Return (X, Y) of the center of cell containing provided text 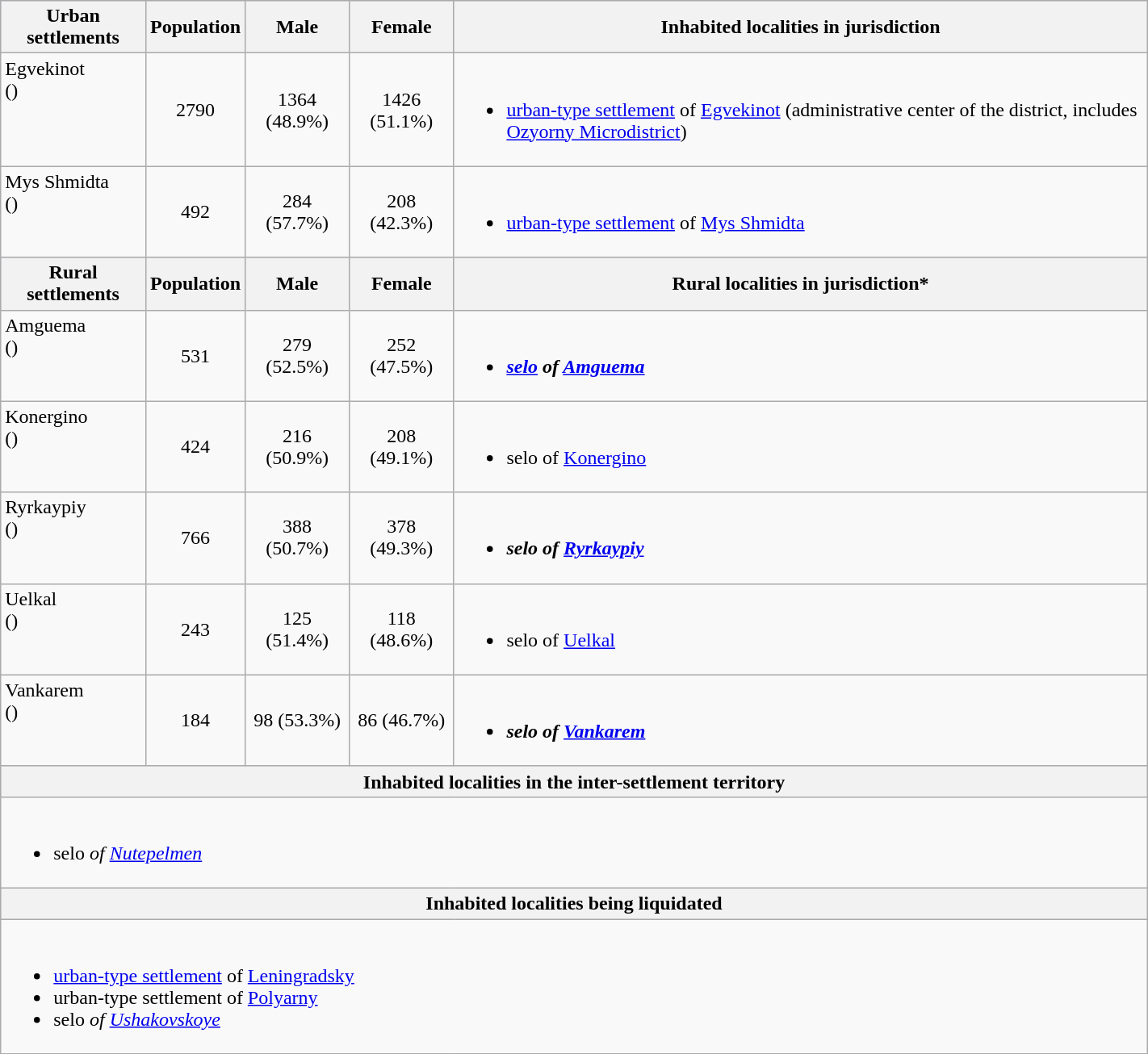
208 (42.3%) (402, 211)
selo of Amguema (801, 355)
424 (195, 447)
243 (195, 629)
Rural localities in jurisdiction* (801, 284)
urban-type settlement of Mys Shmidta (801, 211)
Inhabited localities being liquidated (574, 903)
selo of Vankarem (801, 720)
Vankarem() (73, 720)
selo of Nutepelmen (574, 843)
184 (195, 720)
208 (49.1%) (402, 447)
388 (50.7%) (297, 537)
Inhabited localities in the inter-settlement territory (574, 781)
378 (49.3%) (402, 537)
selo of Uelkal (801, 629)
98 (53.3%) (297, 720)
118 (48.6%) (402, 629)
Amguema() (73, 355)
1426 (51.1%) (402, 110)
531 (195, 355)
selo of Konergino (801, 447)
1364 (48.9%) (297, 110)
Ryrkaypiy() (73, 537)
Urban settlements (73, 27)
492 (195, 211)
selo of Ryrkaypiy (801, 537)
urban-type settlement of Egvekinot (administrative center of the district, includes Ozyorny Microdistrict) (801, 110)
284 (57.7%) (297, 211)
Konergino() (73, 447)
252 (47.5%) (402, 355)
Inhabited localities in jurisdiction (801, 27)
766 (195, 537)
216 (50.9%) (297, 447)
279 (52.5%) (297, 355)
2790 (195, 110)
Rural settlements (73, 284)
Uelkal() (73, 629)
86 (46.7%) (402, 720)
Egvekinot() (73, 110)
urban-type settlement of Leningradskyurban-type settlement of Polyarnyselo of Ushakovskoye (574, 986)
Mys Shmidta() (73, 211)
125 (51.4%) (297, 629)
